Find where the given text appears and provide that cell's center as [X, Y] coordinate. 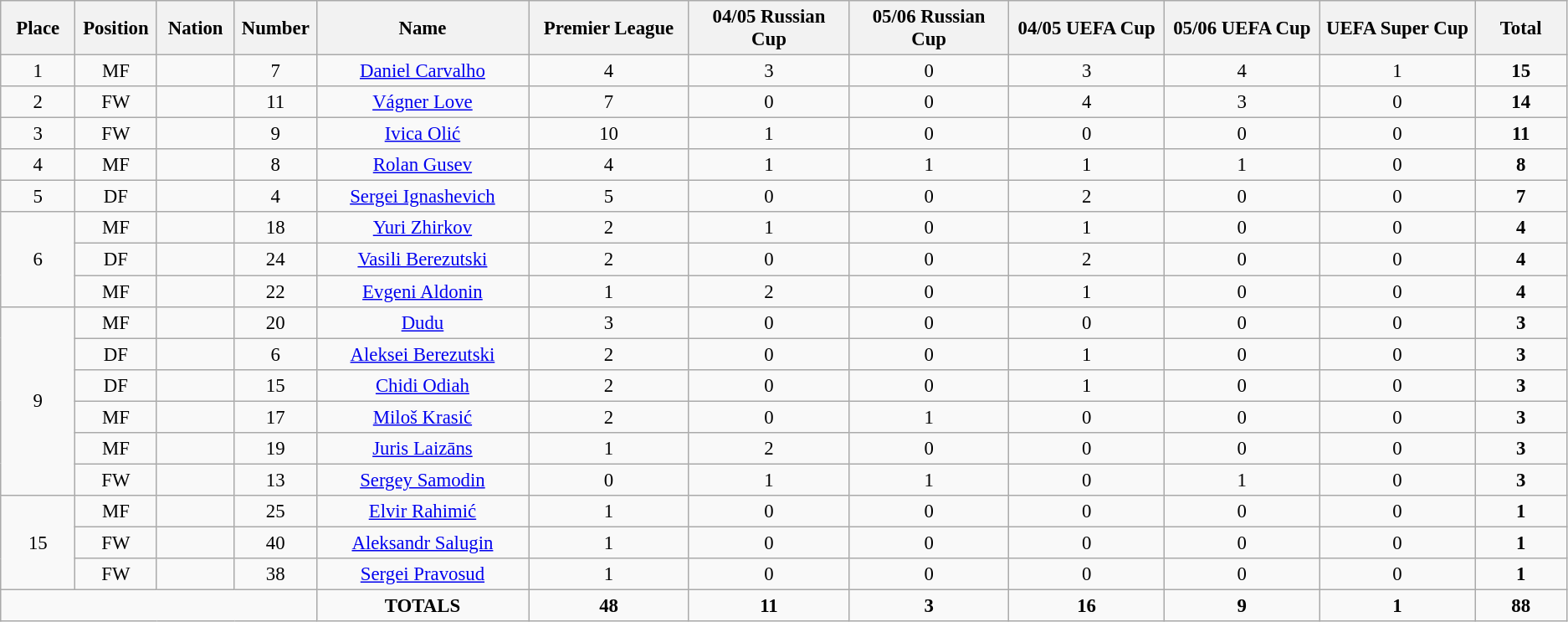
Evgeni Aldonin [423, 291]
88 [1521, 606]
TOTALS [423, 606]
05/06 UEFA Cup [1242, 28]
18 [275, 229]
14 [1521, 102]
13 [275, 480]
24 [275, 260]
17 [275, 417]
Vasili Berezutski [423, 260]
Place [38, 28]
Chidi Odiah [423, 385]
Aleksei Berezutski [423, 354]
Elvir Rahimić [423, 511]
Nation [196, 28]
04/05 Russian Cup [768, 28]
Total [1521, 28]
05/06 Russian Cup [929, 28]
Miloš Krasić [423, 417]
Sergey Samodin [423, 480]
Juris Laizāns [423, 449]
22 [275, 291]
Rolan Gusev [423, 165]
Dudu [423, 322]
Daniel Carvalho [423, 71]
Name [423, 28]
UEFA Super Cup [1397, 28]
Premier League [609, 28]
Sergei Pravosud [423, 574]
16 [1087, 606]
48 [609, 606]
Sergei Ignashevich [423, 197]
Yuri Zhirkov [423, 229]
Aleksandr Salugin [423, 542]
Position [115, 28]
38 [275, 574]
40 [275, 542]
25 [275, 511]
Ivica Olić [423, 134]
20 [275, 322]
Number [275, 28]
Vágner Love [423, 102]
19 [275, 449]
10 [609, 134]
04/05 UEFA Cup [1087, 28]
